Provide the [X, Y] coordinate of the cell's center where the given text is located.  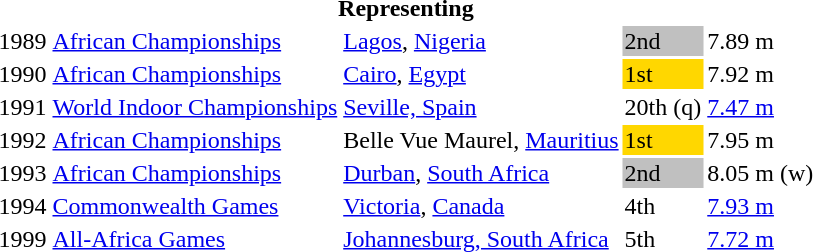
Commonwealth Games [195, 206]
Lagos, Nigeria [481, 41]
Seville, Spain [481, 107]
Durban, South Africa [481, 173]
Cairo, Egypt [481, 74]
20th (q) [663, 107]
Belle Vue Maurel, Mauritius [481, 140]
World Indoor Championships [195, 107]
4th [663, 206]
Victoria, Canada [481, 206]
